Search for the cell housing the specified text and yield its [x, y] center coordinate. 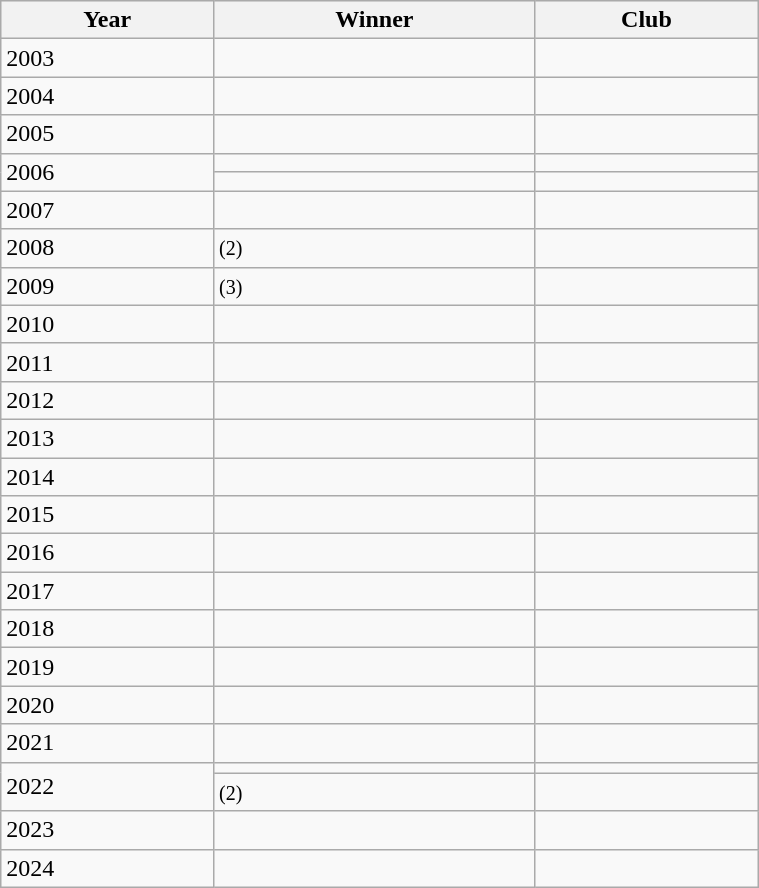
2023 [108, 830]
2016 [108, 553]
2022 [108, 786]
2004 [108, 96]
2024 [108, 868]
2019 [108, 667]
Winner [374, 20]
2009 [108, 286]
2015 [108, 515]
Club [646, 20]
2006 [108, 172]
2020 [108, 705]
2017 [108, 591]
Year [108, 20]
2010 [108, 324]
2008 [108, 248]
2013 [108, 438]
2018 [108, 629]
2014 [108, 477]
2012 [108, 400]
2003 [108, 58]
2011 [108, 362]
(3) [374, 286]
2005 [108, 134]
2007 [108, 210]
2021 [108, 743]
